Identify which cell holds the provided text, then report its (x, y) central coordinate. 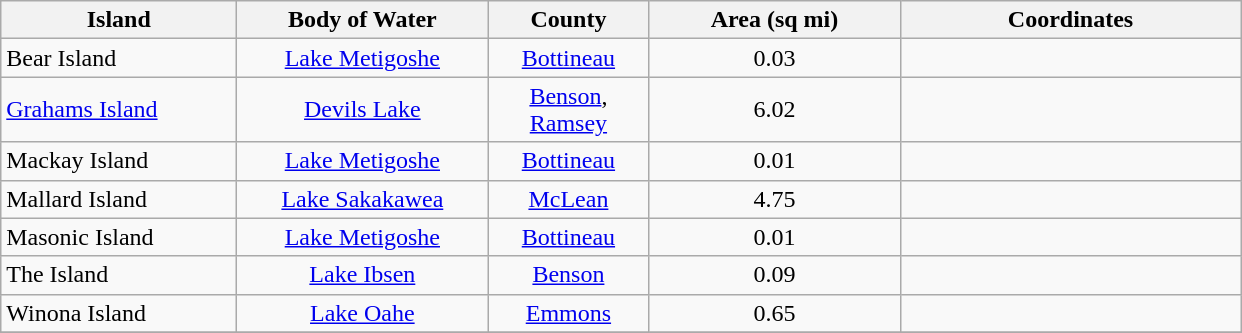
0.65 (774, 313)
Lake Sakakawea (362, 199)
Benson (568, 275)
0.09 (774, 275)
Mackay Island (119, 161)
Emmons (568, 313)
Lake Oahe (362, 313)
6.02 (774, 110)
Lake Ibsen (362, 275)
McLean (568, 199)
The Island (119, 275)
Mallard Island (119, 199)
Coordinates (1070, 20)
Body of Water (362, 20)
4.75 (774, 199)
County (568, 20)
Grahams Island (119, 110)
Island (119, 20)
Masonic Island (119, 237)
Area (sq mi) (774, 20)
Benson, Ramsey (568, 110)
0.03 (774, 58)
Winona Island (119, 313)
Devils Lake (362, 110)
Bear Island (119, 58)
